Identify which cell holds the provided text, then report its [x, y] central coordinate. 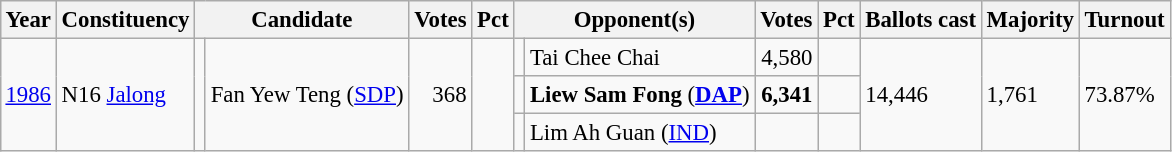
Liew Sam Fong (DAP) [640, 95]
Tai Chee Chai [640, 57]
1986 [28, 94]
Majority [1030, 20]
Year [28, 20]
14,446 [920, 94]
Constituency [125, 20]
73.87% [1124, 94]
Ballots cast [920, 20]
368 [440, 94]
Fan Yew Teng (SDP) [307, 94]
Lim Ah Guan (IND) [640, 133]
N16 Jalong [125, 94]
6,341 [786, 95]
4,580 [786, 57]
Opponent(s) [634, 20]
Candidate [302, 20]
1,761 [1030, 94]
Turnout [1124, 20]
